Capture the cell that displays the provided text and extract its [x, y] central coordinate. 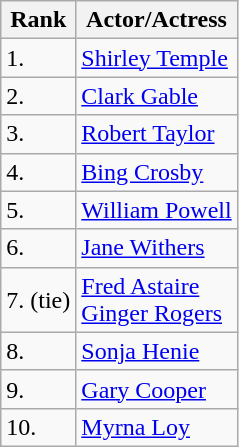
Jane Withers [156, 248]
5. [38, 210]
Sonja Henie [156, 351]
Actor/Actress [156, 20]
6. [38, 248]
Clark Gable [156, 96]
2. [38, 96]
Myrna Loy [156, 427]
Gary Cooper [156, 389]
7. (tie) [38, 300]
10. [38, 427]
Rank [38, 20]
Robert Taylor [156, 134]
9. [38, 389]
3. [38, 134]
Bing Crosby [156, 172]
William Powell [156, 210]
Shirley Temple [156, 58]
4. [38, 172]
Fred AstaireGinger Rogers [156, 300]
1. [38, 58]
8. [38, 351]
